Locate the cell with the specified text and output its (x, y) center coordinate. 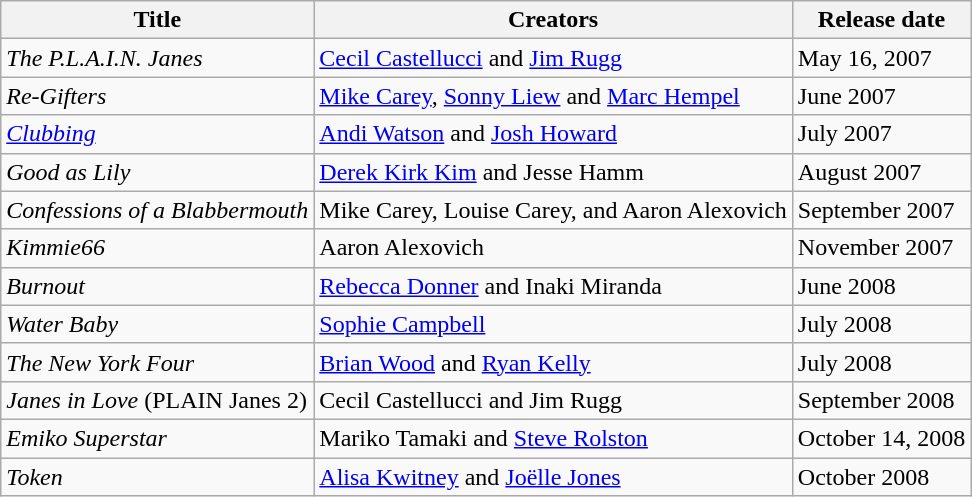
Derek Kirk Kim and Jesse Hamm (553, 172)
October 2008 (881, 477)
Rebecca Donner and Inaki Miranda (553, 286)
Re-Gifters (158, 96)
Token (158, 477)
Release date (881, 20)
Burnout (158, 286)
Brian Wood and Ryan Kelly (553, 362)
Alisa Kwitney and Joëlle Jones (553, 477)
Water Baby (158, 324)
Clubbing (158, 134)
The P.L.A.I.N. Janes (158, 58)
July 2007 (881, 134)
Kimmie66 (158, 248)
October 14, 2008 (881, 438)
Mariko Tamaki and Steve Rolston (553, 438)
Good as Lily (158, 172)
Emiko Superstar (158, 438)
August 2007 (881, 172)
September 2007 (881, 210)
Andi Watson and Josh Howard (553, 134)
November 2007 (881, 248)
May 16, 2007 (881, 58)
Title (158, 20)
Mike Carey, Louise Carey, and Aaron Alexovich (553, 210)
September 2008 (881, 400)
Mike Carey, Sonny Liew and Marc Hempel (553, 96)
Aaron Alexovich (553, 248)
Confessions of a Blabbermouth (158, 210)
June 2007 (881, 96)
June 2008 (881, 286)
Sophie Campbell (553, 324)
Janes in Love (PLAIN Janes 2) (158, 400)
Creators (553, 20)
The New York Four (158, 362)
